Detect which cell encompasses the target text, then output its (X, Y) center coordinate. 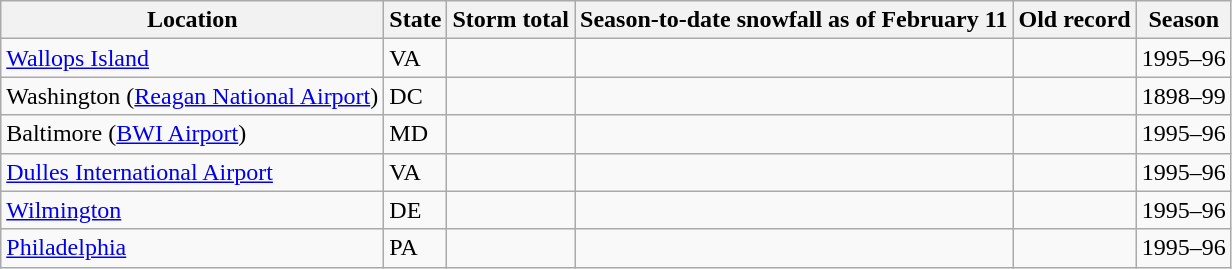
Philadelphia (192, 248)
State (416, 20)
1898–99 (1184, 96)
Storm total (511, 20)
MD (416, 134)
Washington (Reagan National Airport) (192, 96)
Dulles International Airport (192, 172)
DC (416, 96)
PA (416, 248)
Season-to-date snowfall as of February 11 (794, 20)
Baltimore (BWI Airport) (192, 134)
Old record (1074, 20)
Season (1184, 20)
Wallops Island (192, 58)
DE (416, 210)
Wilmington (192, 210)
Location (192, 20)
